From the cell containing the given text, extract its center point as (x, y) coordinate. 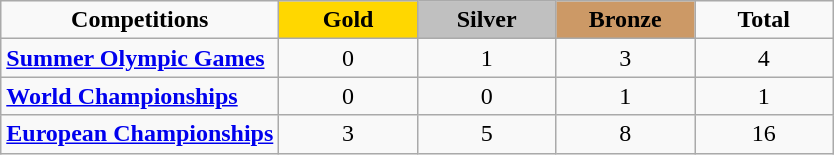
World Championships (140, 96)
Bronze (626, 20)
European Championships (140, 134)
8 (626, 134)
Total (764, 20)
4 (764, 58)
Gold (348, 20)
Silver (486, 20)
16 (764, 134)
Summer Olympic Games (140, 58)
Competitions (140, 20)
5 (486, 134)
